Extract the [X, Y] coordinate from the center of the cell holding the provided text.  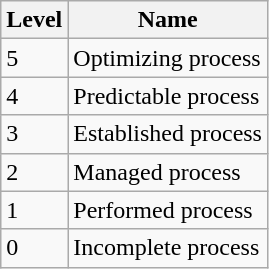
5 [34, 58]
2 [34, 172]
Name [168, 20]
1 [34, 210]
3 [34, 134]
Incomplete process [168, 248]
Predictable process [168, 96]
Performed process [168, 210]
0 [34, 248]
4 [34, 96]
Established process [168, 134]
Optimizing process [168, 58]
Level [34, 20]
Managed process [168, 172]
